Detect which cell encompasses the target text, then output its [X, Y] center coordinate. 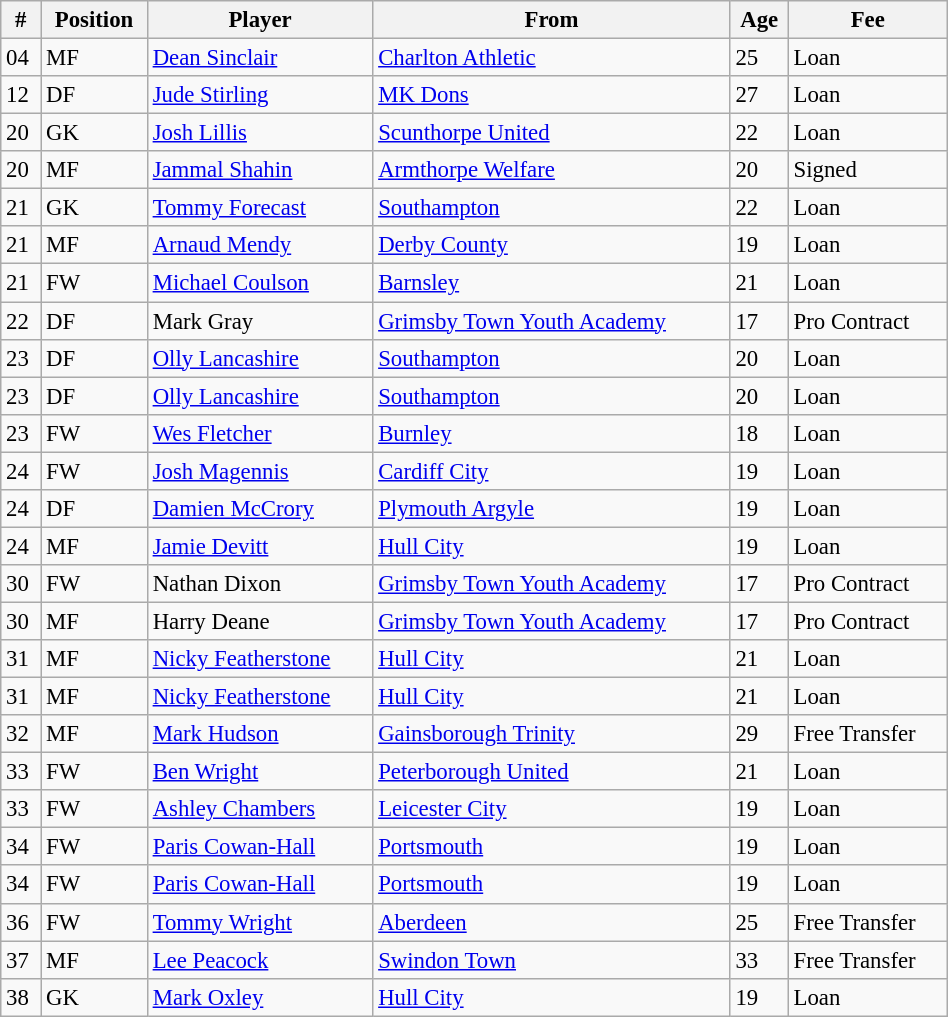
Barnsley [552, 283]
Peterborough United [552, 772]
Harry Deane [260, 621]
Cardiff City [552, 471]
Damien McCrory [260, 509]
12 [21, 95]
Ben Wright [260, 772]
Fee [868, 20]
Wes Fletcher [260, 433]
Josh Magennis [260, 471]
Armthorpe Welfare [552, 170]
Position [94, 20]
Gainsborough Trinity [552, 734]
Plymouth Argyle [552, 509]
Lee Peacock [260, 960]
Dean Sinclair [260, 58]
Mark Gray [260, 321]
Swindon Town [552, 960]
Jamie Devitt [260, 546]
Ashley Chambers [260, 809]
04 [21, 58]
Burnley [552, 433]
From [552, 20]
36 [21, 922]
29 [759, 734]
Aberdeen [552, 922]
18 [759, 433]
Tommy Wright [260, 922]
Age [759, 20]
Signed [868, 170]
Mark Hudson [260, 734]
Arnaud Mendy [260, 245]
Leicester City [552, 809]
Jude Stirling [260, 95]
38 [21, 997]
37 [21, 960]
# [21, 20]
Michael Coulson [260, 283]
Jammal Shahin [260, 170]
MK Dons [552, 95]
Derby County [552, 245]
Tommy Forecast [260, 208]
27 [759, 95]
Player [260, 20]
32 [21, 734]
Scunthorpe United [552, 133]
Josh Lillis [260, 133]
Mark Oxley [260, 997]
Nathan Dixon [260, 584]
Charlton Athletic [552, 58]
